Search for the cell housing the specified text and yield its (x, y) center coordinate. 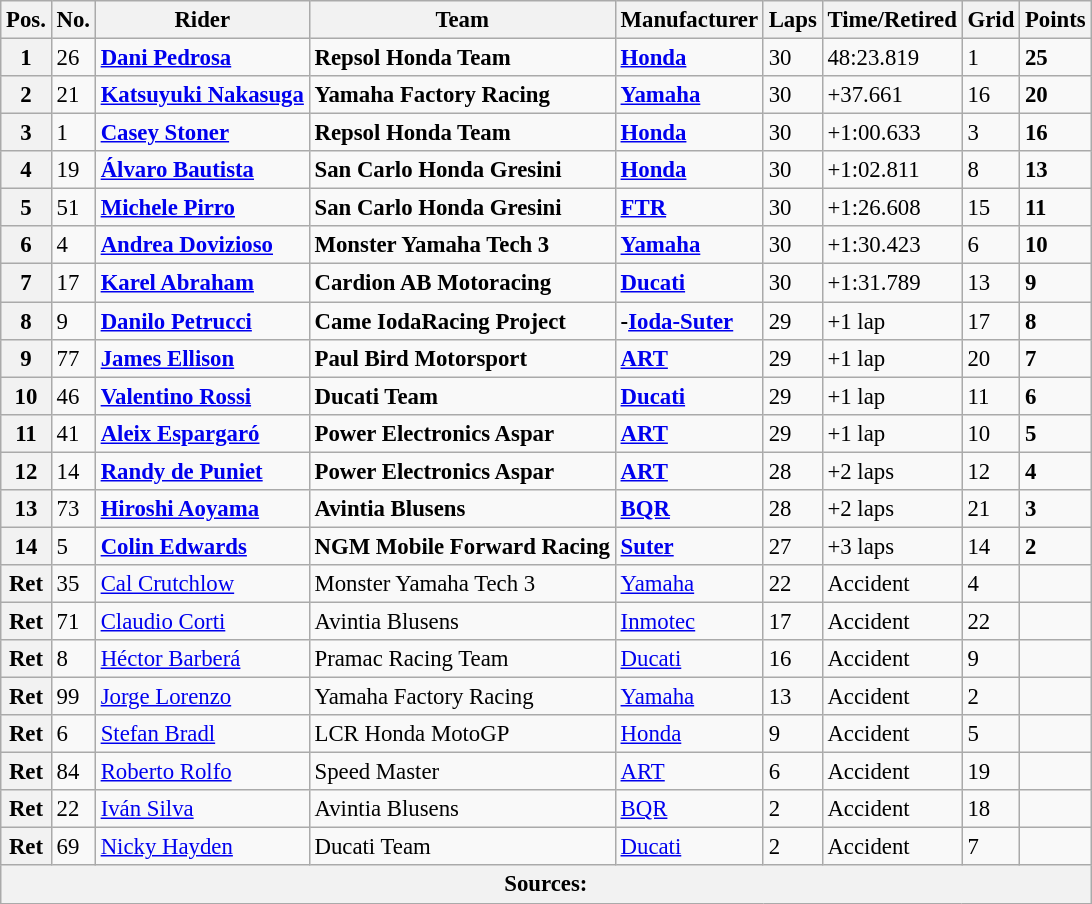
46 (73, 396)
Karel Abraham (202, 283)
Aleix Espargaró (202, 433)
Rider (202, 20)
+1:00.633 (892, 133)
Grid (990, 20)
Álvaro Bautista (202, 170)
Katsuyuki Nakasuga (202, 95)
71 (73, 621)
Colin Edwards (202, 546)
Roberto Rolfo (202, 772)
+1:26.608 (892, 208)
Points (1056, 20)
FTR (689, 208)
73 (73, 509)
48:23.819 (892, 58)
51 (73, 208)
25 (1056, 58)
Cardion AB Motoracing (462, 283)
Laps (792, 20)
Danilo Petrucci (202, 321)
77 (73, 358)
No. (73, 20)
-Ioda-Suter (689, 321)
26 (73, 58)
35 (73, 584)
Claudio Corti (202, 621)
18 (990, 809)
Sources: (546, 885)
Inmotec (689, 621)
Suter (689, 546)
+3 laps (892, 546)
Randy de Puniet (202, 471)
Manufacturer (689, 20)
Andrea Dovizioso (202, 245)
Casey Stoner (202, 133)
Came IodaRacing Project (462, 321)
Nicky Hayden (202, 847)
+1:30.423 (892, 245)
Time/Retired (892, 20)
Speed Master (462, 772)
15 (990, 208)
41 (73, 433)
Valentino Rossi (202, 396)
Michele Pirro (202, 208)
Dani Pedrosa (202, 58)
69 (73, 847)
Pos. (26, 20)
Héctor Barberá (202, 659)
Paul Bird Motorsport (462, 358)
+1:02.811 (892, 170)
Team (462, 20)
NGM Mobile Forward Racing (462, 546)
Stefan Bradl (202, 734)
Hiroshi Aoyama (202, 509)
Jorge Lorenzo (202, 697)
LCR Honda MotoGP (462, 734)
James Ellison (202, 358)
84 (73, 772)
+37.661 (892, 95)
Pramac Racing Team (462, 659)
+1:31.789 (892, 283)
99 (73, 697)
Cal Crutchlow (202, 584)
27 (792, 546)
Iván Silva (202, 809)
